Output the [X, Y] coordinate of the center of the cell containing the given text.  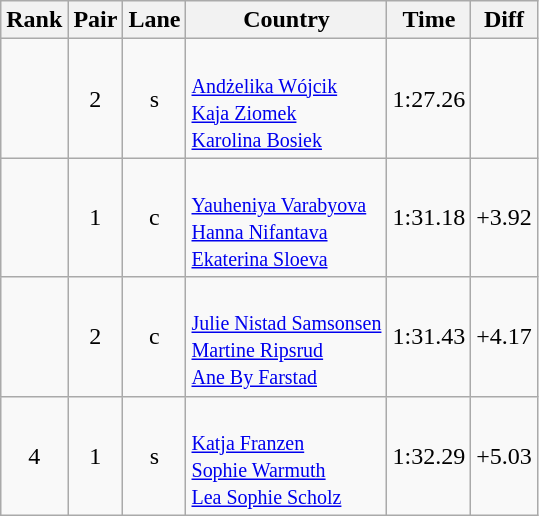
Lane [154, 20]
Yauheniya VarabyovaHanna NifantavaEkaterina Sloeva [286, 218]
Pair [96, 20]
+4.17 [504, 336]
1:27.26 [429, 98]
+5.03 [504, 456]
1:32.29 [429, 456]
1:31.18 [429, 218]
Julie Nistad SamsonsenMartine RipsrudAne By Farstad [286, 336]
1:31.43 [429, 336]
Katja FranzenSophie WarmuthLea Sophie Scholz [286, 456]
Time [429, 20]
Diff [504, 20]
Andżelika WójcikKaja ZiomekKarolina Bosiek [286, 98]
4 [34, 456]
Rank [34, 20]
+3.92 [504, 218]
Country [286, 20]
